Detect which cell encompasses the target text, then output its [x, y] center coordinate. 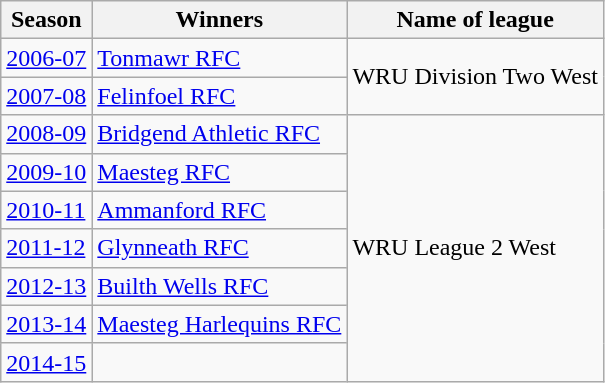
Tonmawr RFC [220, 58]
Season [46, 20]
2009-10 [46, 172]
Name of league [476, 20]
Maesteg RFC [220, 172]
2011-12 [46, 248]
Ammanford RFC [220, 210]
2007-08 [46, 96]
Bridgend Athletic RFC [220, 134]
Glynneath RFC [220, 248]
2006-07 [46, 58]
2010-11 [46, 210]
2008-09 [46, 134]
Maesteg Harlequins RFC [220, 324]
2013-14 [46, 324]
Winners [220, 20]
Builth Wells RFC [220, 286]
WRU League 2 West [476, 248]
Felinfoel RFC [220, 96]
2012-13 [46, 286]
2014-15 [46, 362]
WRU Division Two West [476, 77]
